Extract the [X, Y] coordinate from the center of the cell holding the provided text.  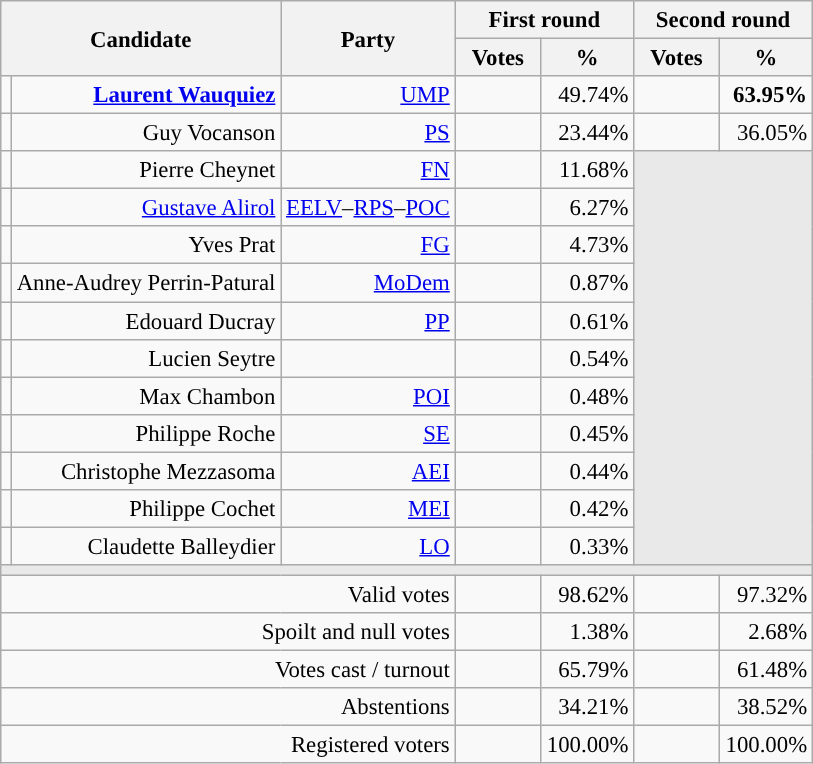
AEI [368, 471]
63.95% [766, 95]
6.27% [588, 208]
0.48% [588, 396]
UMP [368, 95]
0.33% [588, 546]
0.54% [588, 358]
0.87% [588, 283]
2.68% [766, 632]
0.44% [588, 471]
MEI [368, 509]
Guy Vocanson [146, 133]
Max Chambon [146, 396]
POI [368, 396]
11.68% [588, 170]
1.38% [588, 632]
Candidate [141, 38]
0.42% [588, 509]
Claudette Balleydier [146, 546]
Second round [724, 20]
97.32% [766, 594]
Valid votes [228, 594]
49.74% [588, 95]
61.48% [766, 670]
Philippe Roche [146, 433]
Christophe Mezzasoma [146, 471]
65.79% [588, 670]
FG [368, 245]
PS [368, 133]
36.05% [766, 133]
PP [368, 321]
98.62% [588, 594]
Votes cast / turnout [228, 670]
23.44% [588, 133]
Party [368, 38]
0.45% [588, 433]
34.21% [588, 707]
FN [368, 170]
Philippe Cochet [146, 509]
Gustave Alirol [146, 208]
0.61% [588, 321]
Spoilt and null votes [228, 632]
38.52% [766, 707]
Edouard Ducray [146, 321]
4.73% [588, 245]
EELV–RPS–POC [368, 208]
Yves Prat [146, 245]
First round [544, 20]
Pierre Cheynet [146, 170]
Laurent Wauquiez [146, 95]
SE [368, 433]
Abstentions [228, 707]
LO [368, 546]
Anne-Audrey Perrin-Patural [146, 283]
Registered voters [228, 745]
MoDem [368, 283]
Lucien Seytre [146, 358]
